Locate the cell with the specified text and output its (x, y) center coordinate. 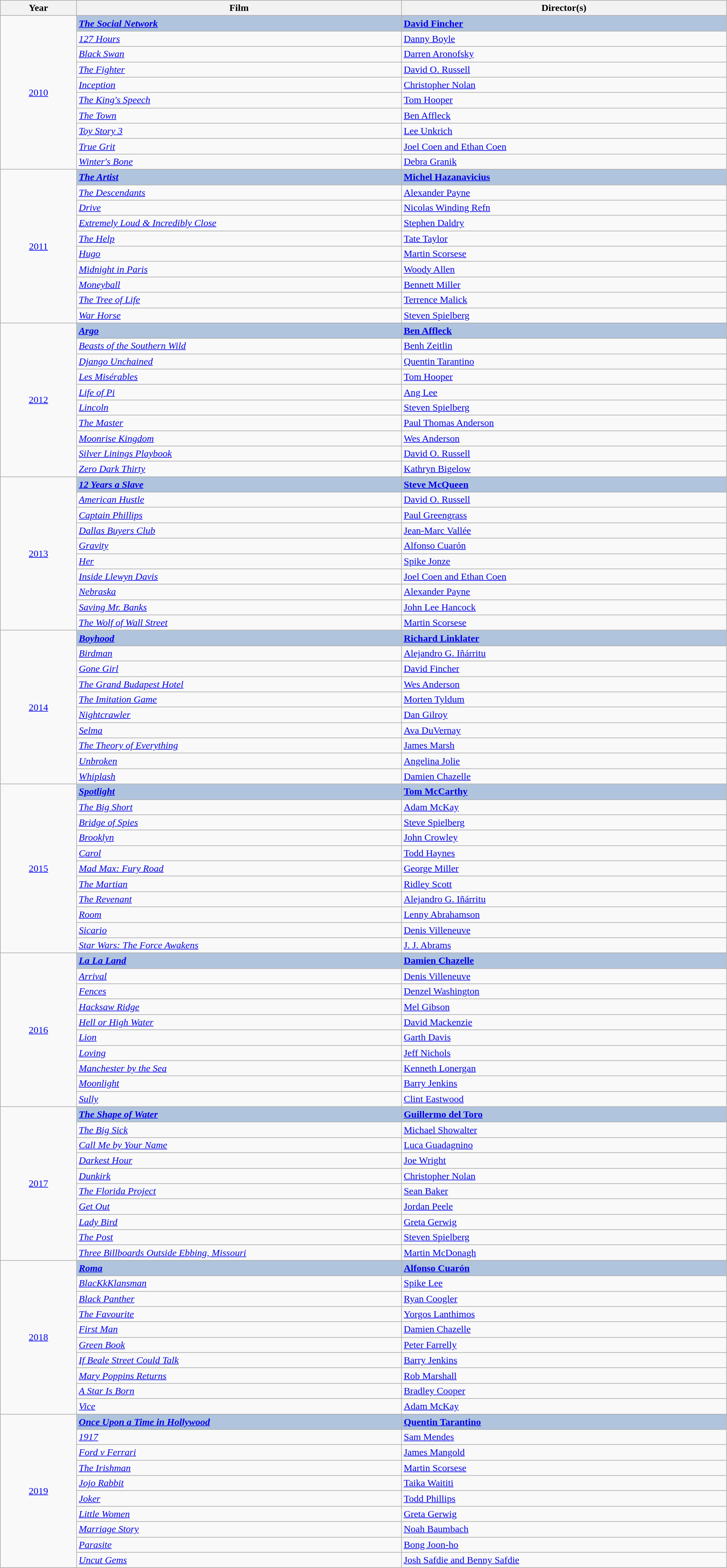
2012 (39, 400)
Loving (239, 1053)
Whiplash (239, 776)
Black Panther (239, 1299)
Yorgos Lanthimos (564, 1314)
Sean Baker (564, 1191)
Josh Safdie and Benny Safdie (564, 1560)
J. J. Abrams (564, 945)
Jordan Peele (564, 1207)
Ang Lee (564, 392)
Peter Farrelly (564, 1345)
Inception (239, 85)
Rob Marshall (564, 1375)
Lion (239, 1038)
Three Billboards Outside Ebbing, Missouri (239, 1253)
Green Book (239, 1345)
Ryan Coogler (564, 1299)
Noah Baumbach (564, 1529)
The King's Speech (239, 100)
Joe Wright (564, 1160)
First Man (239, 1329)
Django Unchained (239, 361)
John Crowley (564, 838)
2017 (39, 1184)
Vice (239, 1406)
The Help (239, 239)
Birdman (239, 653)
Bridge of Spies (239, 822)
Midnight in Paris (239, 269)
The Shape of Water (239, 1114)
Uncut Gems (239, 1560)
The Big Sick (239, 1130)
Brooklyn (239, 838)
Parasite (239, 1545)
Debra Granik (564, 161)
Manchester by the Sea (239, 1068)
Roma (239, 1268)
Moonlight (239, 1084)
Dunkirk (239, 1176)
Todd Haynes (564, 853)
Bong Joon-ho (564, 1545)
Garth Davis (564, 1038)
Nebraska (239, 592)
Gravity (239, 546)
James Marsh (564, 746)
Taika Waititi (564, 1483)
Dallas Buyers Club (239, 530)
Michael Showalter (564, 1130)
Lee Unkrich (564, 131)
James Mangold (564, 1453)
Extremely Loud & Incredibly Close (239, 223)
Jeff Nichols (564, 1053)
Moonrise Kingdom (239, 438)
Marriage Story (239, 1529)
American Hustle (239, 500)
The Grand Budapest Hotel (239, 684)
Bennett Miller (564, 285)
Terrence Malick (564, 300)
Michel Hazanavicius (564, 177)
Unbroken (239, 761)
Ava DuVernay (564, 730)
Mary Poppins Returns (239, 1375)
Gone Girl (239, 669)
Paul Thomas Anderson (564, 423)
The Theory of Everything (239, 746)
Kathryn Bigelow (564, 469)
Inside Llewyn Davis (239, 576)
True Grit (239, 146)
Sicario (239, 930)
Life of Pi (239, 392)
The Imitation Game (239, 700)
La La Land (239, 961)
Kenneth Lonergan (564, 1068)
12 Years a Slave (239, 484)
Saving Mr. Banks (239, 607)
Mel Gibson (564, 1007)
Steve Spielberg (564, 822)
Once Upon a Time in Hollywood (239, 1421)
Silver Linings Playbook (239, 454)
David Mackenzie (564, 1022)
Carol (239, 853)
Denzel Washington (564, 992)
The Martian (239, 884)
Toy Story 3 (239, 131)
The Favourite (239, 1314)
Hell or High Water (239, 1022)
2011 (39, 246)
Jojo Rabbit (239, 1483)
Lady Bird (239, 1222)
Danny Boyle (564, 39)
Spike Lee (564, 1283)
The Descendants (239, 193)
Clint Eastwood (564, 1099)
Room (239, 914)
Zero Dark Thirty (239, 469)
Call Me by Your Name (239, 1145)
The Florida Project (239, 1191)
Nightcrawler (239, 715)
Lenny Abrahamson (564, 914)
Ford v Ferrari (239, 1453)
The Irishman (239, 1468)
Les Misérables (239, 377)
The Wolf of Wall Street (239, 623)
Hacksaw Ridge (239, 1007)
Argo (239, 331)
George Miller (564, 868)
Jean-Marc Vallée (564, 530)
Bradley Cooper (564, 1391)
Mad Max: Fury Road (239, 868)
2015 (39, 869)
Joker (239, 1499)
Beasts of the Southern Wild (239, 346)
Fences (239, 992)
John Lee Hancock (564, 607)
Nicolas Winding Refn (564, 208)
Year (39, 8)
The Town (239, 115)
The Tree of Life (239, 300)
Darren Aronofsky (564, 54)
Spotlight (239, 792)
The Artist (239, 177)
The Big Short (239, 807)
Richard Linklater (564, 638)
Woody Allen (564, 269)
Winter's Bone (239, 161)
Boyhood (239, 638)
The Master (239, 423)
2016 (39, 1030)
Her (239, 561)
Paul Greengrass (564, 515)
Black Swan (239, 54)
Benh Zeitlin (564, 346)
Guillermo del Toro (564, 1114)
Star Wars: The Force Awakens (239, 945)
127 Hours (239, 39)
2019 (39, 1490)
Ridley Scott (564, 884)
Arrival (239, 976)
Sam Mendes (564, 1437)
Captain Phillips (239, 515)
2013 (39, 554)
Lincoln (239, 407)
Angelina Jolie (564, 761)
The Fighter (239, 69)
Darkest Hour (239, 1160)
Hugo (239, 254)
Moneyball (239, 285)
Sully (239, 1099)
Tom McCarthy (564, 792)
Stephen Daldry (564, 223)
Get Out (239, 1207)
Selma (239, 730)
War Horse (239, 315)
BlacKkKlansman (239, 1283)
If Beale Street Could Talk (239, 1360)
Drive (239, 208)
The Social Network (239, 23)
Martin McDonagh (564, 1253)
Director(s) (564, 8)
1917 (239, 1437)
2010 (39, 93)
2018 (39, 1337)
2014 (39, 707)
Film (239, 8)
Steve McQueen (564, 484)
The Post (239, 1237)
Luca Guadagnino (564, 1145)
Todd Phillips (564, 1499)
Morten Tyldum (564, 700)
Dan Gilroy (564, 715)
A Star Is Born (239, 1391)
Tate Taylor (564, 239)
The Revenant (239, 899)
Little Women (239, 1514)
Spike Jonze (564, 561)
